Find where the given text appears and provide that cell's center as [x, y] coordinate. 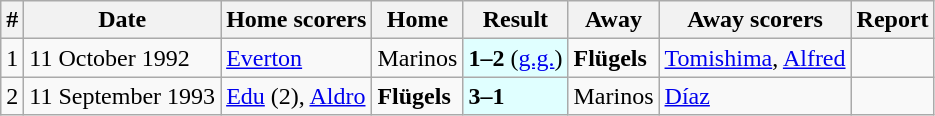
Díaz [755, 96]
Tomishima, Alfred [755, 58]
Date [122, 20]
3–1 [516, 96]
11 September 1993 [122, 96]
Home [418, 20]
Away scorers [755, 20]
Away [614, 20]
2 [12, 96]
1–2 (g.g.) [516, 58]
Everton [296, 58]
11 October 1992 [122, 58]
# [12, 20]
Edu (2), Aldro [296, 96]
Report [892, 20]
1 [12, 58]
Home scorers [296, 20]
Result [516, 20]
